Detect which cell encompasses the target text, then output its [X, Y] center coordinate. 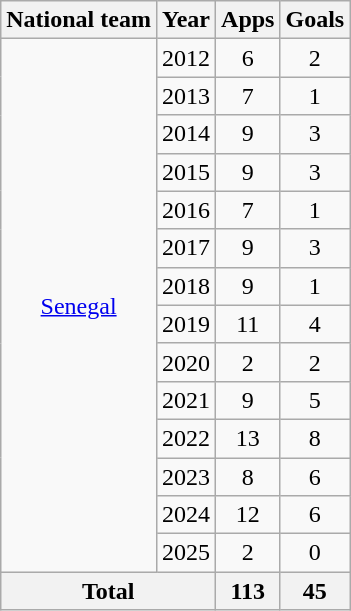
0 [315, 553]
2021 [186, 400]
2019 [186, 324]
National team [79, 20]
2013 [186, 96]
2020 [186, 362]
45 [315, 591]
2012 [186, 58]
113 [248, 591]
2017 [186, 248]
Senegal [79, 306]
2015 [186, 172]
12 [248, 515]
2016 [186, 210]
2014 [186, 134]
5 [315, 400]
Total [108, 591]
13 [248, 438]
Apps [248, 20]
2024 [186, 515]
Goals [315, 20]
2018 [186, 286]
2023 [186, 477]
11 [248, 324]
Year [186, 20]
2025 [186, 553]
4 [315, 324]
2022 [186, 438]
